Locate the cell with the specified text and output its (X, Y) center coordinate. 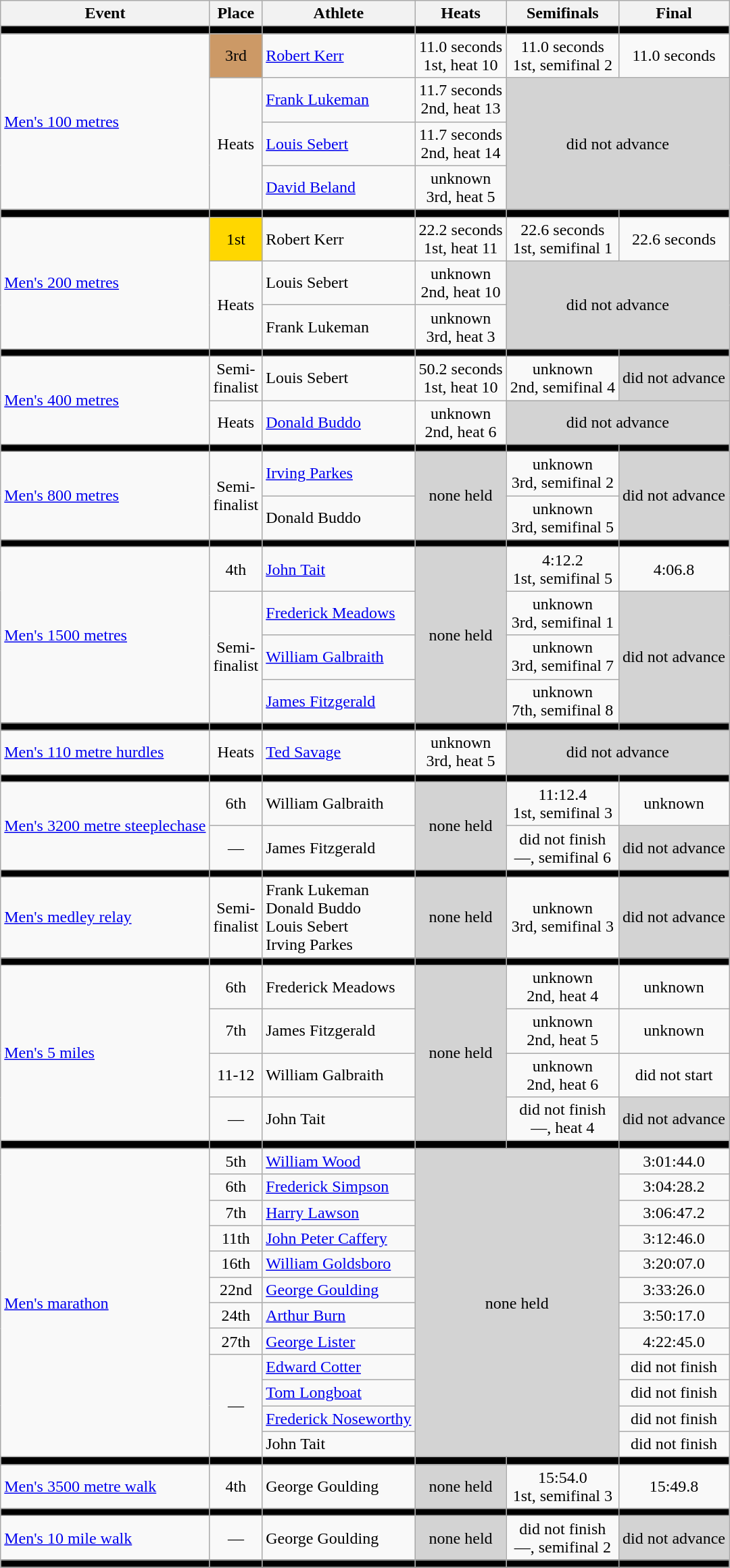
David Beland (339, 188)
Semifinals (562, 14)
John Peter Caffery (339, 1238)
3:12:46.0 (675, 1238)
4:22:45.0 (675, 1341)
did not finish —, heat 4 (562, 1119)
Men's 5 miles (105, 1053)
unknown 3rd, semifinal 5 (562, 517)
unknown 2nd, heat 10 (461, 282)
Final (675, 14)
3:01:44.0 (675, 1161)
Men's 110 metre hurdles (105, 753)
Edward Cotter (339, 1367)
24th (236, 1315)
22.2 seconds 1st, heat 11 (461, 239)
3rd (236, 55)
3:20:07.0 (675, 1264)
William Goldsboro (339, 1264)
Place (236, 14)
27th (236, 1341)
4:06.8 (675, 569)
unknown 3rd, semifinal 1 (562, 613)
George Lister (339, 1341)
11-12 (236, 1076)
11.0 seconds (675, 55)
15:49.8 (675, 1486)
Men's medley relay (105, 917)
22.6 seconds (675, 239)
did not finish —, semifinal 6 (562, 847)
did not finish —, semifinal 2 (562, 1538)
3:50:17.0 (675, 1315)
unknown 3rd, heat 3 (461, 327)
11th (236, 1238)
Men's 400 metres (105, 400)
11.7 seconds 2nd, heat 13 (461, 100)
unknown 3rd, semifinal 2 (562, 474)
unknown 3rd, semifinal 7 (562, 657)
unknown 2nd, heat 5 (562, 1031)
Men's 3200 metre steeplechase (105, 826)
22nd (236, 1290)
Athlete (339, 14)
Harry Lawson (339, 1213)
3:06:47.2 (675, 1213)
Event (105, 14)
Irving Parkes (339, 474)
Men's 1500 metres (105, 635)
4:12.2 1st, semifinal 5 (562, 569)
11:12.4 1st, semifinal 3 (562, 804)
Men's 10 mile walk (105, 1538)
16th (236, 1264)
Ted Savage (339, 753)
11.7 seconds 2nd, heat 14 (461, 143)
unknown 7th, semifinal 8 (562, 701)
5th (236, 1161)
unknown 2nd, heat 4 (562, 988)
Tom Longboat (339, 1392)
22.6 seconds 1st, semifinal 1 (562, 239)
1st (236, 239)
3:04:28.2 (675, 1187)
11.0 seconds 1st, semifinal 2 (562, 55)
did not start (675, 1076)
unknown 2nd, semifinal 4 (562, 378)
Men's 200 metres (105, 282)
Frederick Noseworthy (339, 1418)
Frank Lukeman Donald Buddo Louis Sebert Irving Parkes (339, 917)
50.2 seconds 1st, heat 10 (461, 378)
Men's 100 metres (105, 122)
Frederick Simpson (339, 1187)
Men's 800 metres (105, 496)
Men's 3500 metre walk (105, 1486)
unknown 3rd, semifinal 3 (562, 917)
Men's marathon (105, 1303)
Arthur Burn (339, 1315)
William Wood (339, 1161)
15:54.0 1st, semifinal 3 (562, 1486)
11.0 seconds 1st, heat 10 (461, 55)
3:33:26.0 (675, 1290)
